From the cell containing the given text, extract its center point as [X, Y] coordinate. 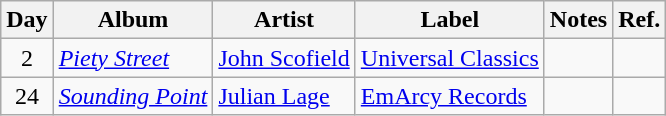
24 [27, 96]
Ref. [640, 20]
Sounding Point [133, 96]
Album [133, 20]
Label [450, 20]
Universal Classics [450, 58]
Julian Lage [284, 96]
Notes [578, 20]
EmArcy Records [450, 96]
Artist [284, 20]
2 [27, 58]
Day [27, 20]
John Scofield [284, 58]
Piety Street [133, 58]
